Pinpoint the cell where the given text exists, returning its [x, y] midpoint coordinate. 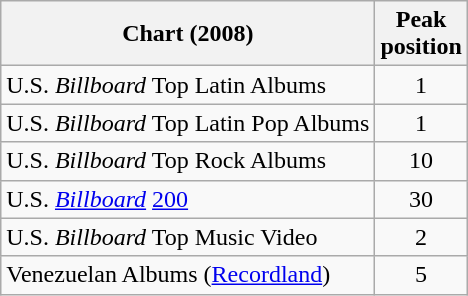
U.S. Billboard 200 [188, 199]
U.S. Billboard Top Rock Albums [188, 161]
30 [421, 199]
U.S. Billboard Top Music Video [188, 237]
Venezuelan Albums (Recordland) [188, 275]
2 [421, 237]
U.S. Billboard Top Latin Albums [188, 85]
Peakposition [421, 34]
U.S. Billboard Top Latin Pop Albums [188, 123]
5 [421, 275]
Chart (2008) [188, 34]
10 [421, 161]
